Find where the given text appears and provide that cell's center as [X, Y] coordinate. 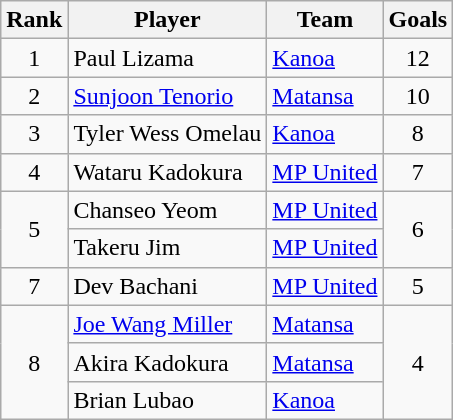
3 [34, 134]
Paul Lizama [168, 58]
Team [325, 20]
Sunjoon Tenorio [168, 96]
12 [418, 58]
Player [168, 20]
6 [418, 229]
Akira Kadokura [168, 362]
Wataru Kadokura [168, 172]
2 [34, 96]
Chanseo Yeom [168, 210]
Brian Lubao [168, 400]
Joe Wang Miller [168, 324]
Rank [34, 20]
Goals [418, 20]
1 [34, 58]
Dev Bachani [168, 286]
Tyler Wess Omelau [168, 134]
Takeru Jim [168, 248]
10 [418, 96]
